Provide the [x, y] coordinate of the cell's center where the given text is located.  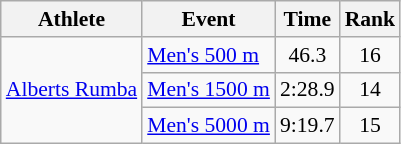
Men's 5000 m [208, 126]
2:28.9 [308, 90]
15 [370, 126]
Alberts Rumba [72, 90]
9:19.7 [308, 126]
Men's 1500 m [208, 90]
46.3 [308, 55]
Athlete [72, 19]
Time [308, 19]
16 [370, 55]
Event [208, 19]
Rank [370, 19]
14 [370, 90]
Men's 500 m [208, 55]
